Detect which cell encompasses the target text, then output its [x, y] center coordinate. 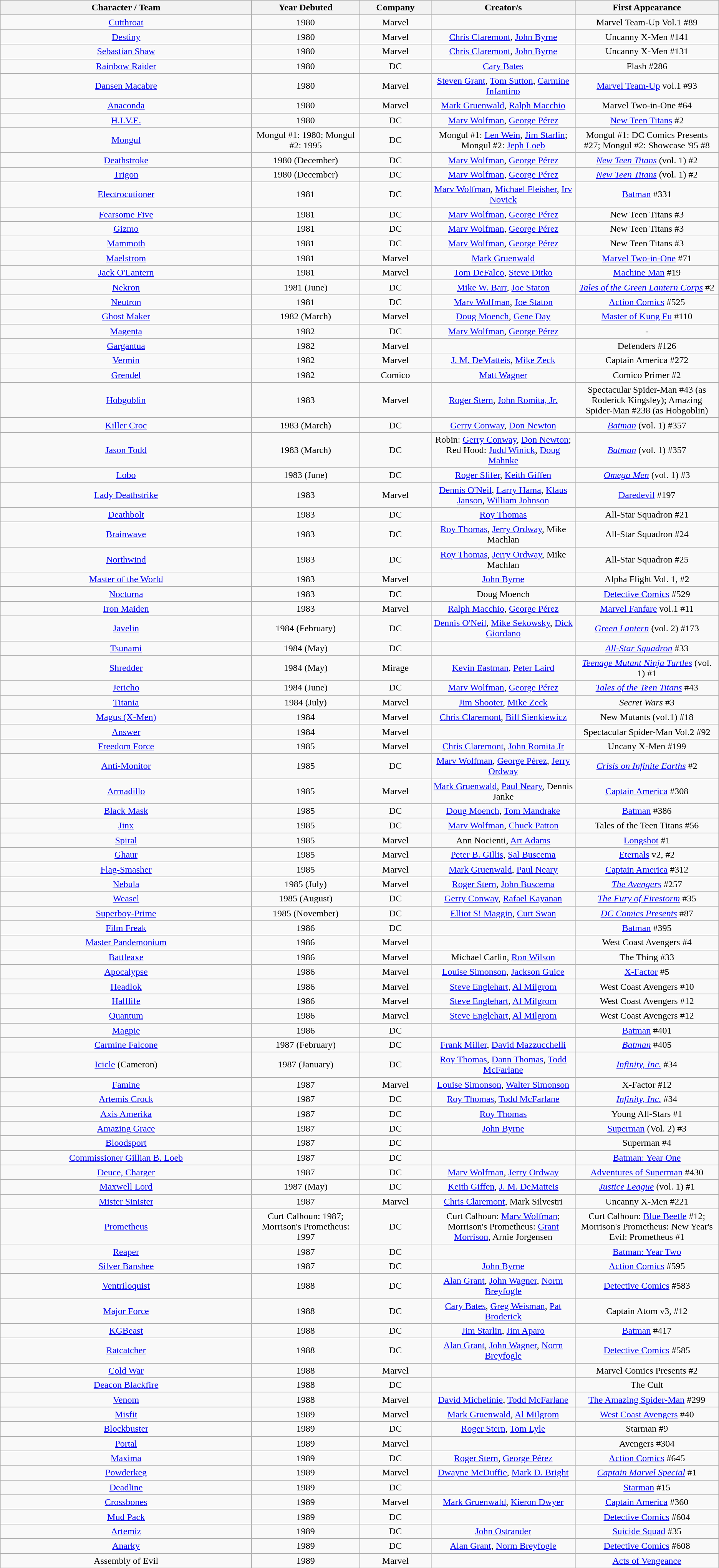
Misfit [126, 1414]
Silver Banshee [126, 1266]
Secret Wars #3 [647, 702]
Lady Deathstrike [126, 495]
Maxima [126, 1458]
Batman #417 [647, 1331]
Ghaur [126, 855]
Famine [126, 1085]
Roger Stern, George Pérez [503, 1458]
Mike W. Barr, Joe Staton [503, 287]
Marvel Two-in-One #64 [647, 106]
Roger Stern, John Buscema [503, 884]
Marvel Comics Presents #2 [647, 1371]
Mongul [126, 140]
Chris Claremont, Mark Silvestri [503, 1201]
Machine Man #19 [647, 273]
Captain America #308 [647, 791]
Destiny [126, 37]
New Mutants (vol.1) #18 [647, 717]
Vermin [126, 360]
Maxwell Lord [126, 1187]
Captain America #360 [647, 1502]
Detective Comics #583 [647, 1286]
Flag-Smasher [126, 869]
Captain America #272 [647, 360]
All-Star Squadron #24 [647, 535]
Trigon [126, 174]
Gerry Conway, Rafael Kayanan [503, 899]
The Thing #33 [647, 957]
John Ostrander [503, 1531]
Tales of the Green Lantern Corps #2 [647, 287]
Steven Grant, Tom Sutton, Carmine Infantino [503, 86]
Gizmo [126, 229]
Uncanny X-Men #131 [647, 51]
Adventures of Superman #430 [647, 1172]
Killer Croc [126, 425]
David Michelinie, Todd McFarlane [503, 1400]
Freedom Force [126, 746]
Fearsome Five [126, 214]
Anti-Monitor [126, 766]
Doug Moench, Gene Day [503, 317]
Blockbuster [126, 1429]
Michael Carlin, Ron Wilson [503, 957]
Action Comics #595 [647, 1266]
Chris Claremont, Bill Sienkiewicz [503, 717]
Answer [126, 732]
Tom DeFalco, Steve Ditko [503, 273]
Magenta [126, 331]
Nebula [126, 884]
Crossbones [126, 1502]
KGBeast [126, 1331]
Assembly of Evil [126, 1560]
West Coast Avengers #40 [647, 1414]
1984 (July) [306, 702]
Northwind [126, 559]
Major Force [126, 1311]
West Coast Avengers #4 [647, 942]
Dansen Macabre [126, 86]
Uncanny X-Men #141 [647, 37]
Mister Sinister [126, 1201]
Deacon Blackfire [126, 1385]
Bloodsport [126, 1143]
Detective Comics #608 [647, 1546]
Rainbow Raider [126, 66]
Captain Marvel Special #1 [647, 1473]
Reaper [126, 1251]
Curt Calhoun: Blue Beetle #12; Morrison's Prometheus: New Year's Evil: Prometheus #1 [647, 1226]
Quantum [126, 1015]
Spectacular Spider-Man Vol.2 #92 [647, 732]
All-Star Squadron #33 [647, 648]
Roger Slifer, Keith Giffen [503, 475]
Mammoth [126, 244]
Iron Maiden [126, 609]
Artemiz [126, 1531]
Uncanny X-Men #221 [647, 1201]
1987 (February) [306, 1045]
Mongul #1: 1980; Mongul #2: 1995 [306, 140]
Batman #331 [647, 194]
Lobo [126, 475]
Marv Wolfman, Chuck Patton [503, 826]
Captain Atom v3, #12 [647, 1311]
Comico Primer #2 [647, 375]
H.I.V.E. [126, 120]
Maelstrom [126, 258]
Cary Bates, Greg Weisman, Pat Broderick [503, 1311]
Superman (Vol. 2) #3 [647, 1128]
Mongul #1: DC Comics Presents #27; Mongul #2: Showcase '95 #8 [647, 140]
West Coast Avengers #10 [647, 986]
Acts of Vengeance [647, 1560]
All-Star Squadron #21 [647, 515]
Batman #386 [647, 811]
Roy Thomas, Todd McFarlane [503, 1099]
- [647, 331]
Roger Stern, Tom Lyle [503, 1429]
Defenders #126 [647, 346]
Robin: Gerry Conway, Don Newton; Red Hood: Judd Winick, Doug Mahnke [503, 450]
1985 (July) [306, 884]
Keith Giffen, J. M. DeMatteis [503, 1187]
Dennis O'Neil, Larry Hama, Klaus Janson, William Johnson [503, 495]
Mark Gruenwald, Paul Neary [503, 869]
Justice League (vol. 1) #1 [647, 1187]
Starman #15 [647, 1487]
Louise Simonson, Jackson Guice [503, 972]
The Amazing Spider-Man #299 [647, 1400]
Superboy-Prime [126, 913]
Armadillo [126, 791]
Ann Nocienti, Art Adams [503, 840]
Deathbolt [126, 515]
Venom [126, 1400]
Powderkeg [126, 1473]
Axis Amerika [126, 1114]
Elliot S! Maggin, Curt Swan [503, 913]
Comico [396, 375]
Young All-Stars #1 [647, 1114]
Deathstroke [126, 160]
Amazing Grace [126, 1128]
Anarky [126, 1546]
Commissioner Gillian B. Loeb [126, 1158]
Dennis O'Neil, Mike Sekowsky, Dick Giordano [503, 629]
1983 (June) [306, 475]
First Appearance [647, 8]
Shredder [126, 668]
Suicide Squad #35 [647, 1531]
Artemis Crock [126, 1099]
Marv Wolfman, George Pérez, Jerry Ordway [503, 766]
Mark Gruenwald, Ralph Macchio [503, 106]
Mud Pack [126, 1517]
Louise Simonson, Walter Simonson [503, 1085]
1982 (March) [306, 317]
X-Factor #12 [647, 1085]
The Cult [647, 1385]
Gargantua [126, 346]
Ghost Maker [126, 317]
J. M. DeMatteis, Mike Zeck [503, 360]
1984 (February) [306, 629]
Hobgoblin [126, 400]
Cary Bates [503, 66]
Doug Moench, Tom Mandrake [503, 811]
Longshot #1 [647, 840]
1987 (January) [306, 1065]
Starman #9 [647, 1429]
Magpie [126, 1030]
Electrocutioner [126, 194]
Frank Miller, David Mazzucchelli [503, 1045]
Marvel Team-Up vol.1 #93 [647, 86]
Detective Comics #585 [647, 1351]
Sebastian Shaw [126, 51]
Uncany X-Men #199 [647, 746]
Film Freak [126, 928]
Batman #401 [647, 1030]
Headlok [126, 986]
Ventriloquist [126, 1286]
Flash #286 [647, 66]
Green Lantern (vol. 2) #173 [647, 629]
Action Comics #645 [647, 1458]
Marv Wolfman, Michael Fleisher, Irv Novick [503, 194]
Omega Men (vol. 1) #3 [647, 475]
Master of Kung Fu #110 [647, 317]
Deuce, Charger [126, 1172]
New Teen Titans #2 [647, 120]
Action Comics #525 [647, 302]
Curt Calhoun: Marv Wolfman; Morrison's Prometheus: Grant Morrison, Arnie Jorgensen [503, 1226]
Chris Claremont, John Romita Jr [503, 746]
The Avengers #257 [647, 884]
Jinx [126, 826]
Curt Calhoun: 1987; Morrison's Prometheus: 1997 [306, 1226]
Mark Gruenwald, Al Milgrom [503, 1414]
Superman #4 [647, 1143]
Peter B. Gillis, Sal Buscema [503, 855]
Jim Shooter, Mike Zeck [503, 702]
Portal [126, 1444]
Batman: Year One [647, 1158]
Ratcatcher [126, 1351]
Grendel [126, 375]
Matt Wagner [503, 375]
Year Debuted [306, 8]
Batman #395 [647, 928]
Carmine Falcone [126, 1045]
1984 (June) [306, 688]
Master Pandemonium [126, 942]
Marv Wolfman, Jerry Ordway [503, 1172]
Neutron [126, 302]
Weasel [126, 899]
Mirage [396, 668]
Alpha Flight Vol. 1, #2 [647, 579]
Prometheus [126, 1226]
Nocturna [126, 594]
Mark Gruenwald, Paul Neary, Dennis Janke [503, 791]
Javelin [126, 629]
Master of the World [126, 579]
Marvel Two-in-One #71 [647, 258]
Mark Gruenwald [503, 258]
Daredevil #197 [647, 495]
Ralph Macchio, George Pérez [503, 609]
Jason Todd [126, 450]
Teenage Mutant Ninja Turtles (vol. 1) #1 [647, 668]
Marv Wolfman, Joe Staton [503, 302]
DC Comics Presents #87 [647, 913]
Apocalypse [126, 972]
Crisis on Infinite Earths #2 [647, 766]
Doug Moench [503, 594]
Black Mask [126, 811]
Eternals v2, #2 [647, 855]
Jim Starlin, Jim Aparo [503, 1331]
1987 (May) [306, 1187]
Jack O'Lantern [126, 273]
Brainwave [126, 535]
Deadline [126, 1487]
Icicle (Cameron) [126, 1065]
Tales of the Teen Titans #43 [647, 688]
Company [396, 8]
Battleaxe [126, 957]
Cold War [126, 1371]
Batman: Year Two [647, 1251]
Mongul #1: Len Wein, Jim Starlin; Mongul #2: Jeph Loeb [503, 140]
Tsunami [126, 648]
Character / Team [126, 8]
The Fury of Firestorm #35 [647, 899]
Nekron [126, 287]
Anaconda [126, 106]
Creator/s [503, 8]
Marvel Fanfare vol.1 #11 [647, 609]
Spiral [126, 840]
Cutthroat [126, 22]
Roger Stern, John Romita, Jr. [503, 400]
1985 (November) [306, 913]
1985 (August) [306, 899]
Kevin Eastman, Peter Laird [503, 668]
Alan Grant, Norm Breyfogle [503, 1546]
All-Star Squadron #25 [647, 559]
Titania [126, 702]
Captain America #312 [647, 869]
Halflife [126, 1001]
Batman #405 [647, 1045]
Mark Gruenwald, Kieron Dwyer [503, 1502]
Jericho [126, 688]
Detective Comics #529 [647, 594]
X-Factor #5 [647, 972]
Detective Comics #604 [647, 1517]
Dwayne McDuffie, Mark D. Bright [503, 1473]
Avengers #304 [647, 1444]
1981 (June) [306, 287]
Roy Thomas, Dann Thomas, Todd McFarlane [503, 1065]
Magus (X-Men) [126, 717]
Gerry Conway, Don Newton [503, 425]
Tales of the Teen Titans #56 [647, 826]
Spectacular Spider-Man #43 (as Roderick Kingsley); Amazing Spider-Man #238 (as Hobgoblin) [647, 400]
Marvel Team-Up Vol.1 #89 [647, 22]
